Capture the cell that displays the provided text and extract its (X, Y) central coordinate. 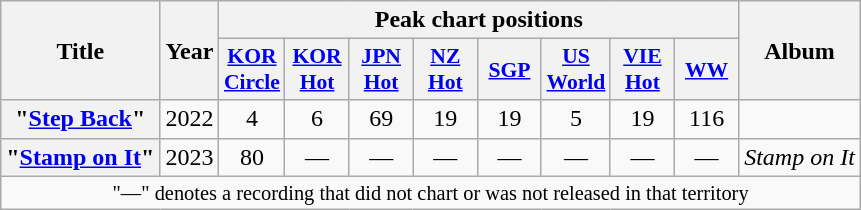
2022 (190, 119)
"Stamp on It" (80, 157)
Album (800, 50)
Stamp on It (800, 157)
USWorld (576, 70)
NZHot (445, 70)
VIEHot (642, 70)
2023 (190, 157)
4 (252, 119)
Title (80, 50)
WW (707, 70)
KORCircle (252, 70)
Peak chart positions (479, 20)
"—" denotes a recording that did not chart or was not released in that territory (431, 193)
"Step Back" (80, 119)
SGP (509, 70)
JPNHot (381, 70)
6 (317, 119)
80 (252, 157)
69 (381, 119)
Year (190, 50)
116 (707, 119)
KORHot (317, 70)
5 (576, 119)
